Pinpoint the cell where the given text exists, returning its [X, Y] midpoint coordinate. 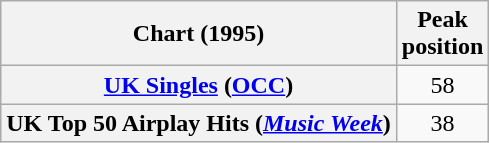
Chart (1995) [199, 34]
38 [442, 123]
Peakposition [442, 34]
UK Top 50 Airplay Hits (Music Week) [199, 123]
UK Singles (OCC) [199, 85]
58 [442, 85]
